Return the [X, Y] coordinate for the center point of the cell that contains the specified text.  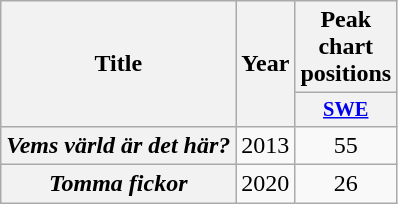
Tomma fickor [118, 184]
55 [346, 145]
Year [266, 64]
Title [118, 64]
Peak chart positions [346, 47]
2013 [266, 145]
2020 [266, 184]
SWE [346, 110]
Vems värld är det här? [118, 145]
26 [346, 184]
